From the cell containing the given text, extract its center point as (x, y) coordinate. 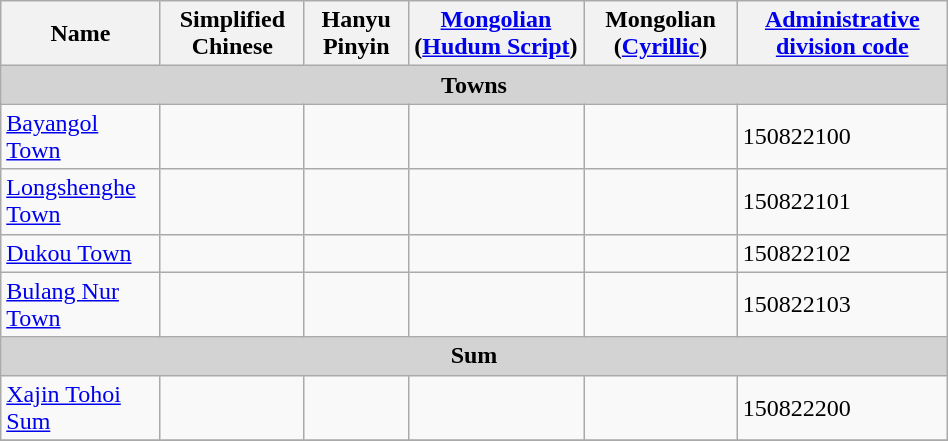
Bayangol Town (80, 136)
Mongolian (Cyrillic) (660, 34)
150822200 (842, 408)
150822103 (842, 304)
Hanyu Pinyin (356, 34)
Mongolian (Hudum Script) (496, 34)
150822101 (842, 202)
150822102 (842, 253)
Simplified Chinese (232, 34)
Longshenghe Town (80, 202)
Bulang Nur Town (80, 304)
150822100 (842, 136)
Administrative division code (842, 34)
Towns (474, 85)
Name (80, 34)
Xajin Tohoi Sum (80, 408)
Dukou Town (80, 253)
Sum (474, 356)
